Pinpoint the cell where the given text exists, returning its (X, Y) midpoint coordinate. 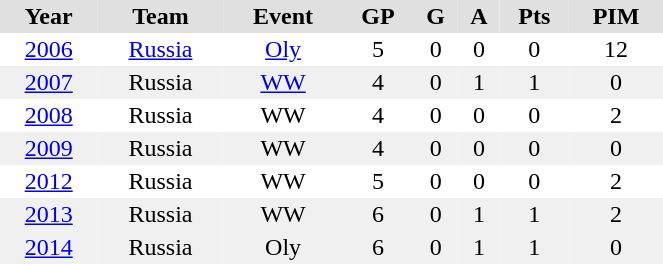
12 (616, 50)
2013 (48, 214)
PIM (616, 16)
2008 (48, 116)
Pts (534, 16)
Event (284, 16)
A (479, 16)
2012 (48, 182)
G (435, 16)
Year (48, 16)
2014 (48, 248)
2007 (48, 82)
GP (378, 16)
Team (160, 16)
2006 (48, 50)
2009 (48, 148)
